Capture the cell that displays the provided text and extract its [X, Y] central coordinate. 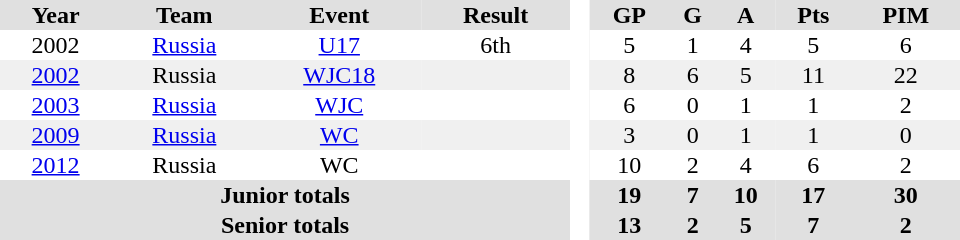
17 [813, 195]
WJC [339, 105]
U17 [339, 45]
PIM [906, 15]
Result [496, 15]
Senior totals [285, 225]
6th [496, 45]
13 [630, 225]
19 [630, 195]
GP [630, 15]
2012 [56, 165]
Junior totals [285, 195]
22 [906, 75]
2003 [56, 105]
2009 [56, 135]
30 [906, 195]
Team [184, 15]
Event [339, 15]
8 [630, 75]
11 [813, 75]
G [692, 15]
A [746, 15]
Pts [813, 15]
3 [630, 135]
WJC18 [339, 75]
Year [56, 15]
